From the cell containing the given text, extract its center point as [x, y] coordinate. 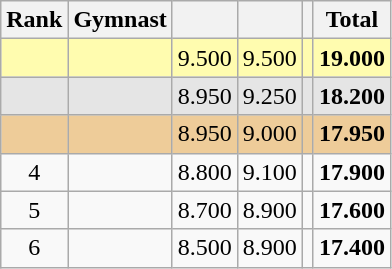
4 [34, 172]
18.200 [352, 96]
19.000 [352, 58]
Total [352, 20]
17.900 [352, 172]
17.950 [352, 134]
9.250 [270, 96]
17.600 [352, 210]
6 [34, 248]
9.000 [270, 134]
5 [34, 210]
8.500 [204, 248]
Rank [34, 20]
8.800 [204, 172]
8.700 [204, 210]
17.400 [352, 248]
9.100 [270, 172]
Gymnast [120, 20]
